Find where the given text appears and provide that cell's center as [X, Y] coordinate. 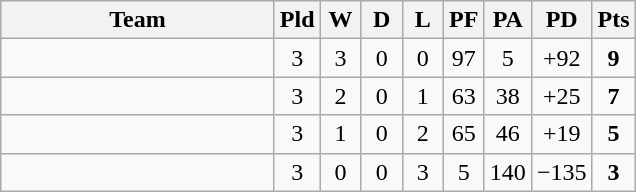
63 [464, 96]
46 [508, 134]
140 [508, 172]
+25 [562, 96]
97 [464, 58]
PD [562, 20]
−135 [562, 172]
PF [464, 20]
+92 [562, 58]
Pts [614, 20]
7 [614, 96]
D [382, 20]
Team [138, 20]
9 [614, 58]
38 [508, 96]
+19 [562, 134]
65 [464, 134]
Pld [297, 20]
PA [508, 20]
W [340, 20]
L [422, 20]
